Return the (X, Y) coordinate for the center point of the cell that contains the specified text.  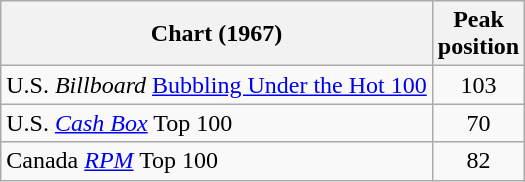
70 (478, 123)
Canada RPM Top 100 (217, 161)
103 (478, 85)
Chart (1967) (217, 34)
Peakposition (478, 34)
U.S. Billboard Bubbling Under the Hot 100 (217, 85)
82 (478, 161)
U.S. Cash Box Top 100 (217, 123)
